Output the [x, y] coordinate of the center of the cell containing the given text.  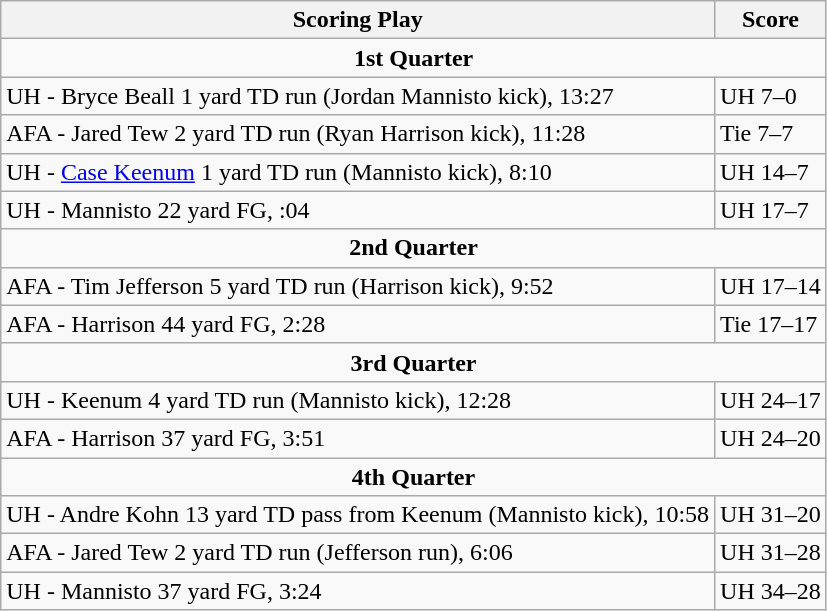
Tie 17–17 [771, 324]
UH 31–28 [771, 553]
UH - Andre Kohn 13 yard TD pass from Keenum (Mannisto kick), 10:58 [358, 515]
4th Quarter [414, 477]
UH 24–20 [771, 438]
UH - Case Keenum 1 yard TD run (Mannisto kick), 8:10 [358, 172]
Scoring Play [358, 20]
AFA - Harrison 37 yard FG, 3:51 [358, 438]
UH - Keenum 4 yard TD run (Mannisto kick), 12:28 [358, 400]
1st Quarter [414, 58]
Tie 7–7 [771, 134]
2nd Quarter [414, 248]
UH - Mannisto 22 yard FG, :04 [358, 210]
UH 24–17 [771, 400]
3rd Quarter [414, 362]
UH - Mannisto 37 yard FG, 3:24 [358, 591]
UH - Bryce Beall 1 yard TD run (Jordan Mannisto kick), 13:27 [358, 96]
UH 7–0 [771, 96]
UH 17–7 [771, 210]
AFA - Jared Tew 2 yard TD run (Jefferson run), 6:06 [358, 553]
AFA - Jared Tew 2 yard TD run (Ryan Harrison kick), 11:28 [358, 134]
Score [771, 20]
UH 14–7 [771, 172]
UH 17–14 [771, 286]
UH 31–20 [771, 515]
UH 34–28 [771, 591]
AFA - Tim Jefferson 5 yard TD run (Harrison kick), 9:52 [358, 286]
AFA - Harrison 44 yard FG, 2:28 [358, 324]
